Search for the cell housing the specified text and yield its (x, y) center coordinate. 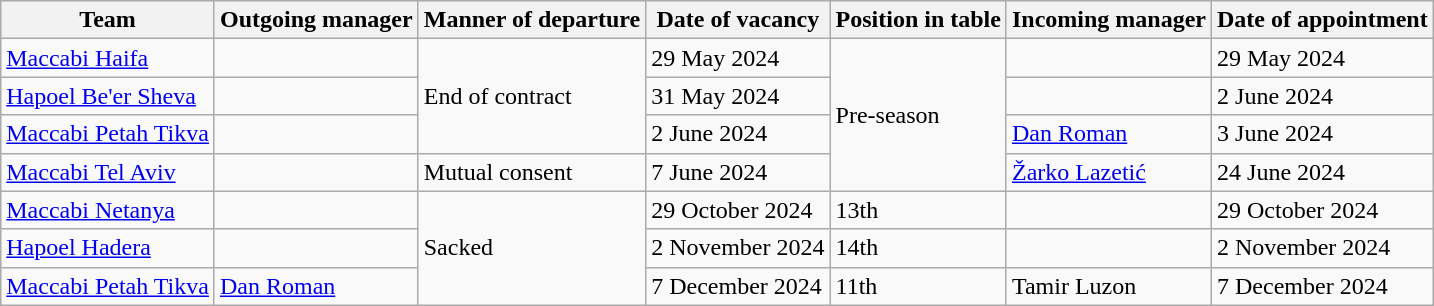
3 June 2024 (1323, 134)
Manner of departure (532, 20)
End of contract (532, 96)
Maccabi Tel Aviv (108, 172)
Sacked (532, 248)
Hapoel Be'er Sheva (108, 96)
Incoming manager (1108, 20)
Žarko Lazetić (1108, 172)
24 June 2024 (1323, 172)
13th (918, 210)
Outgoing manager (316, 20)
Date of vacancy (738, 20)
Team (108, 20)
Maccabi Netanya (108, 210)
11th (918, 286)
14th (918, 248)
Date of appointment (1323, 20)
Position in table (918, 20)
7 June 2024 (738, 172)
Hapoel Hadera (108, 248)
31 May 2024 (738, 96)
Maccabi Haifa (108, 58)
Pre-season (918, 115)
Mutual consent (532, 172)
Tamir Luzon (1108, 286)
